Determine the (x, y) coordinate at the center of the cell enclosing the given text.  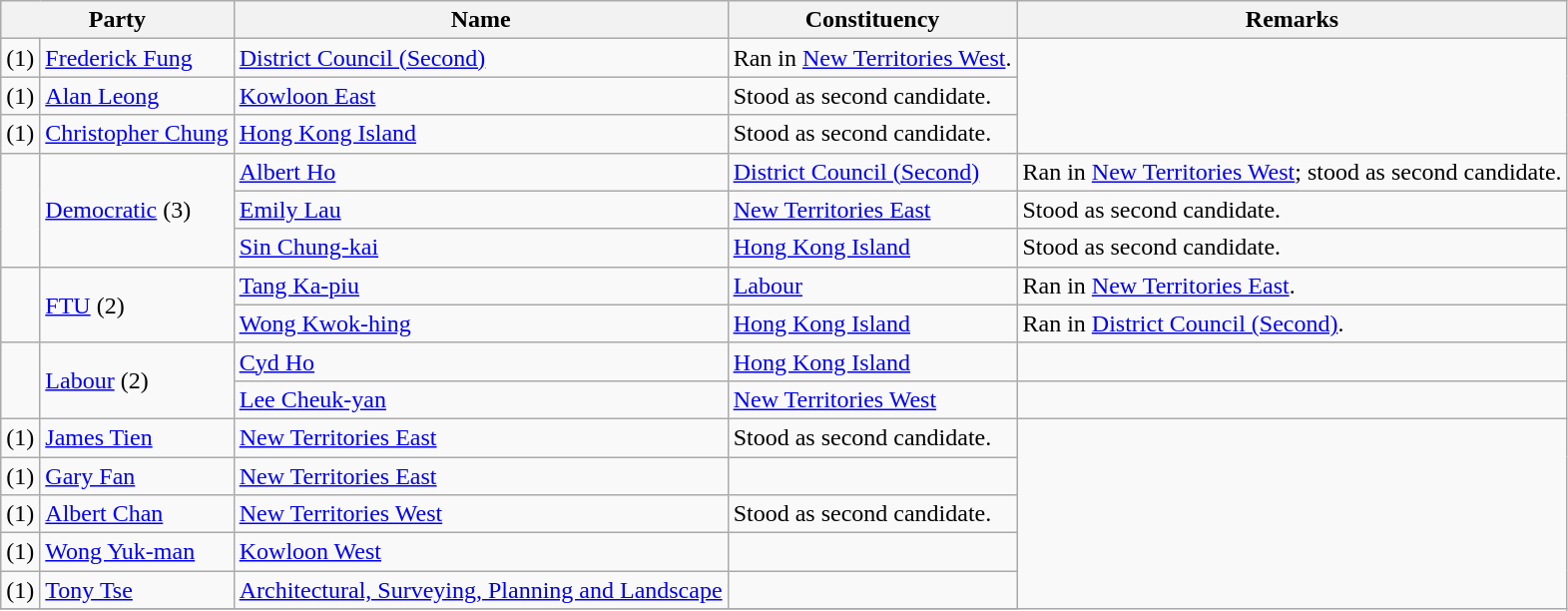
Party (118, 20)
Kowloon East (481, 96)
Christopher Chung (137, 134)
Albert Ho (481, 172)
Name (481, 20)
Cyd Ho (481, 361)
James Tien (137, 437)
Gary Fan (137, 476)
Architectural, Surveying, Planning and Landscape (481, 590)
Sin Chung-kai (481, 248)
Labour (2) (137, 380)
Wong Kwok-hing (481, 323)
Constituency (872, 20)
Ran in New Territories West; stood as second candidate. (1292, 172)
Remarks (1292, 20)
Kowloon West (481, 552)
Lee Cheuk-yan (481, 399)
Alan Leong (137, 96)
Tang Ka-piu (481, 286)
Ran in New Territories West. (872, 58)
Tony Tse (137, 590)
Albert Chan (137, 514)
Ran in New Territories East. (1292, 286)
FTU (2) (137, 305)
Frederick Fung (137, 58)
Labour (872, 286)
Emily Lau (481, 210)
Democratic (3) (137, 210)
Wong Yuk-man (137, 552)
Ran in District Council (Second). (1292, 323)
